Identify which cell holds the provided text, then report its [x, y] central coordinate. 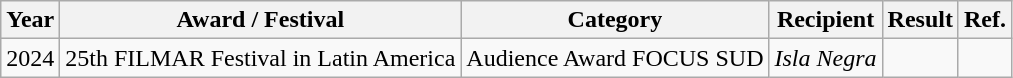
Result [920, 20]
Ref. [984, 20]
2024 [30, 58]
Year [30, 20]
Award / Festival [260, 20]
Recipient [826, 20]
Isla Negra [826, 58]
Audience Award FOCUS SUD [615, 58]
Category [615, 20]
25th FILMAR Festival in Latin America [260, 58]
